Scan for the cell matching the given text and deliver its [X, Y] coordinate at center. 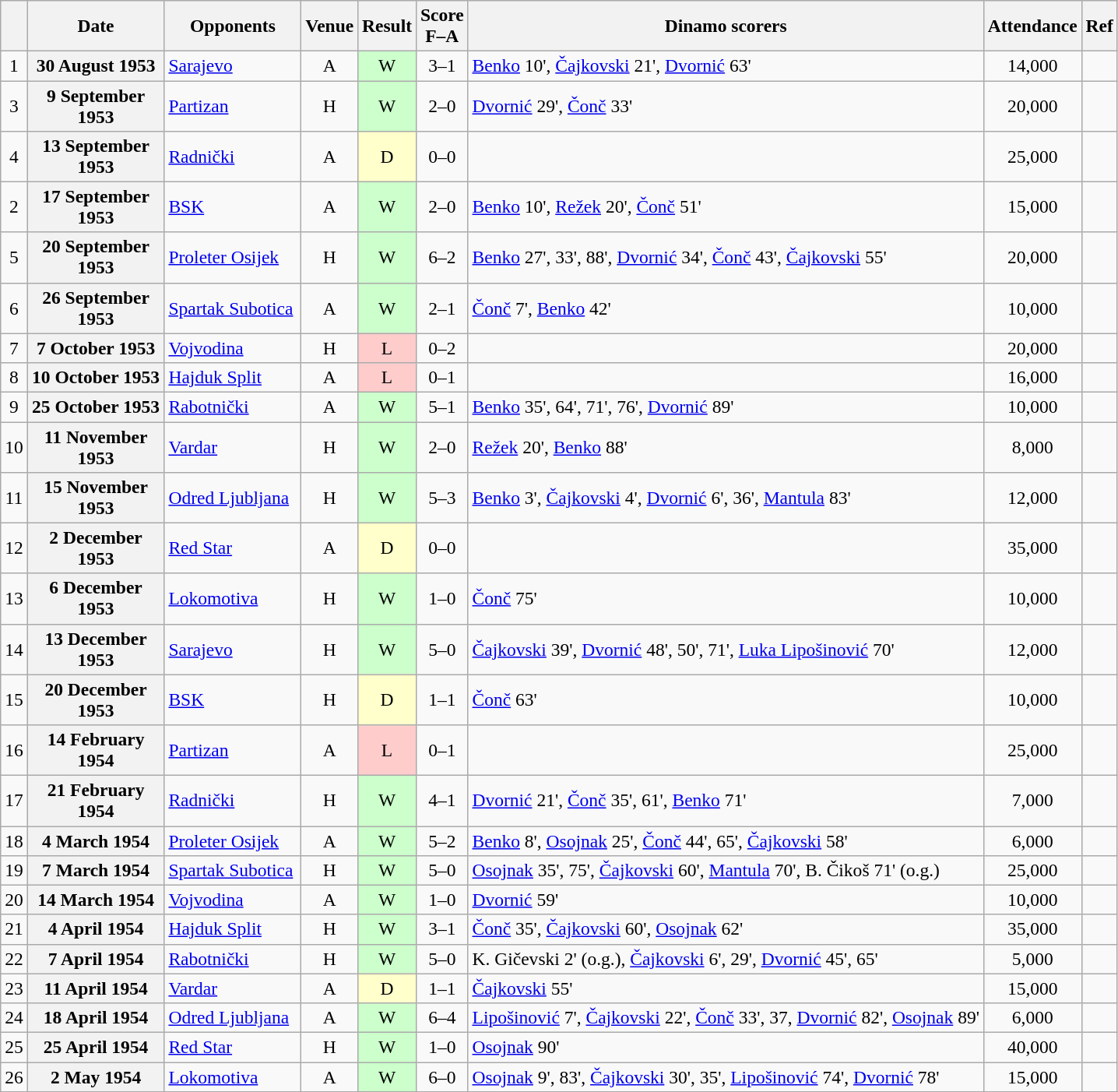
1 [14, 65]
7 [14, 348]
25 October 1953 [96, 407]
4–1 [442, 801]
Osojnak 90' [726, 1047]
20 September 1953 [96, 257]
11 April 1954 [96, 988]
Benko 10', Čajkovski 21', Dvornić 63' [726, 65]
ScoreF–A [442, 25]
16 [14, 749]
25 April 1954 [96, 1047]
Čajkovski 39', Dvornić 48', 50', 71', Luka Lipošinović 70' [726, 650]
11 November 1953 [96, 447]
13 September 1953 [96, 156]
Osojnak 9', 83', Čajkovski 30', 35', Lipošinović 74', Dvornić 78' [726, 1076]
Čonč 63' [726, 699]
5–3 [442, 497]
17 [14, 801]
5–1 [442, 407]
18 [14, 840]
26 September 1953 [96, 308]
Čonč 7', Benko 42' [726, 308]
15 November 1953 [96, 497]
Benko 35', 64', 71', 76', Dvornić 89' [726, 407]
3 [14, 106]
5,000 [1032, 959]
Čonč 35', Čajkovski 60', Osojnak 62' [726, 929]
6 [14, 308]
15 [14, 699]
19 [14, 870]
Date [96, 25]
18 April 1954 [96, 1017]
7 October 1953 [96, 348]
Čajkovski 55' [726, 988]
11 [14, 497]
7,000 [1032, 801]
2 May 1954 [96, 1076]
14 February 1954 [96, 749]
Čonč 75' [726, 598]
2 [14, 207]
Benko 3', Čajkovski 4', Dvornić 6', 36', Mantula 83' [726, 497]
40,000 [1032, 1047]
2 December 1953 [96, 548]
13 [14, 598]
14 March 1954 [96, 900]
10 [14, 447]
Režek 20', Benko 88' [726, 447]
Result [388, 25]
Dvornić 21', Čonč 35', 61', Benko 71' [726, 801]
21 February 1954 [96, 801]
Benko 10', Režek 20', Čonč 51' [726, 207]
30 August 1953 [96, 65]
4 March 1954 [96, 840]
16,000 [1032, 377]
Benko 8', Osojnak 25', Čonč 44', 65', Čajkovski 58' [726, 840]
7 April 1954 [96, 959]
Opponents [233, 25]
13 December 1953 [96, 650]
Dinamo scorers [726, 25]
9 September 1953 [96, 106]
0–2 [442, 348]
21 [14, 929]
14 [14, 650]
22 [14, 959]
Osojnak 35', 75', Čajkovski 60', Mantula 70', B. Čikoš 71' (o.g.) [726, 870]
7 March 1954 [96, 870]
20 December 1953 [96, 699]
Venue [330, 25]
Ref [1099, 25]
4 April 1954 [96, 929]
5–2 [442, 840]
26 [14, 1076]
K. Gičevski 2' (o.g.), Čajkovski 6', 29', Dvornić 45', 65' [726, 959]
6–4 [442, 1017]
9 [14, 407]
8,000 [1032, 447]
Dvornić 59' [726, 900]
6 December 1953 [96, 598]
24 [14, 1017]
6–2 [442, 257]
4 [14, 156]
2–1 [442, 308]
5 [14, 257]
14,000 [1032, 65]
Attendance [1032, 25]
Lipošinović 7', Čajkovski 22', Čonč 33', 37, Dvornić 82', Osojnak 89' [726, 1017]
Benko 27', 33', 88', Dvornić 34', Čonč 43', Čajkovski 55' [726, 257]
23 [14, 988]
20 [14, 900]
8 [14, 377]
6–0 [442, 1076]
17 September 1953 [96, 207]
Dvornić 29', Čonč 33' [726, 106]
10 October 1953 [96, 377]
25 [14, 1047]
12 [14, 548]
